Scan for the cell matching the given text and deliver its (x, y) coordinate at center. 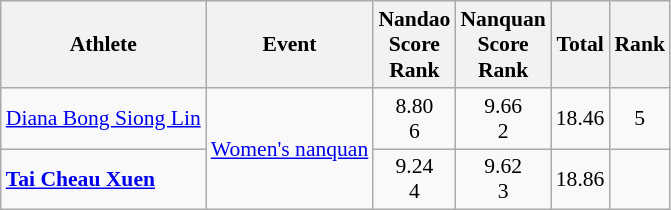
Women's nanquan (290, 149)
9.662 (502, 118)
9.623 (502, 180)
Diana Bong Siong Lin (104, 118)
9.244 (414, 180)
Total (580, 44)
5 (640, 118)
Athlete (104, 44)
Event (290, 44)
8.806 (414, 118)
Rank (640, 44)
18.46 (580, 118)
18.86 (580, 180)
NanquanScoreRank (502, 44)
Tai Cheau Xuen (104, 180)
NandaoScoreRank (414, 44)
